For the text-containing cell, return its midpoint in [x, y] coordinate format. 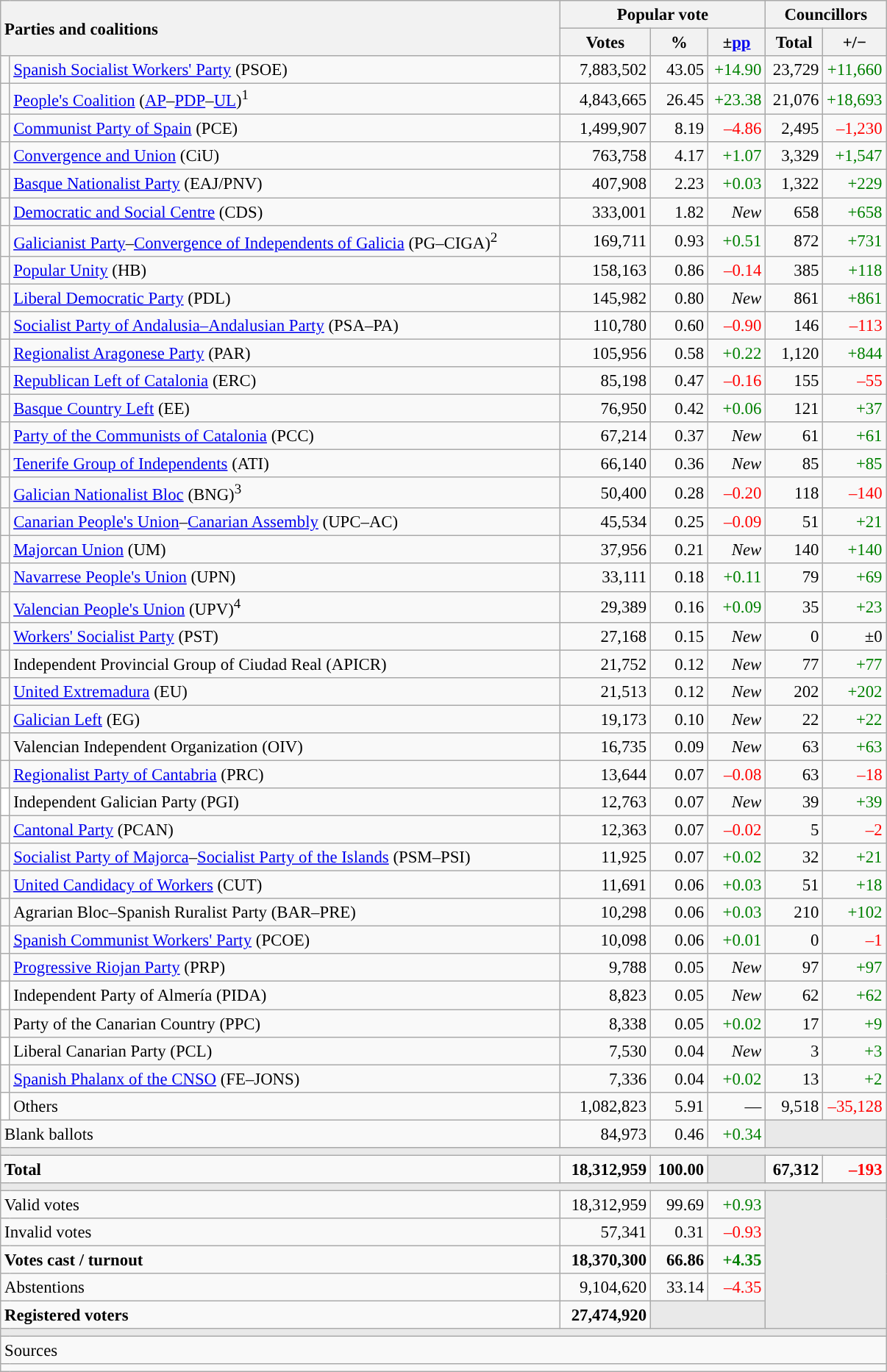
Progressive Riojan Party (PRP) [285, 968]
50,400 [605, 493]
1,120 [794, 353]
13 [794, 1079]
9,104,620 [605, 1287]
Popular vote [662, 15]
Abstentions [281, 1287]
–4.35 [737, 1287]
3 [794, 1051]
Sources [443, 1351]
Tenerife Group of Independents (ATI) [285, 464]
7,883,502 [605, 70]
155 [794, 381]
97 [794, 968]
Parties and coalitions [281, 28]
11,925 [605, 857]
33.14 [679, 1287]
United Candidacy of Workers (CUT) [285, 885]
43.05 [679, 70]
–35,128 [855, 1106]
+229 [855, 184]
Canarian People's Union–Canarian Assembly (UPC–AC) [285, 522]
Majorcan Union (UM) [285, 550]
7,530 [605, 1051]
Cantonal Party (PCAN) [285, 830]
Votes cast / turnout [281, 1260]
–0.93 [737, 1232]
21,752 [605, 664]
4.17 [679, 157]
0.36 [679, 464]
+23 [855, 607]
+4.35 [737, 1260]
0.47 [679, 381]
+0.93 [737, 1204]
18,370,300 [605, 1260]
Invalid votes [281, 1232]
146 [794, 326]
+69 [855, 578]
861 [794, 298]
210 [794, 912]
Independent Party of Almería (PIDA) [285, 996]
1.82 [679, 212]
–140 [855, 493]
+62 [855, 996]
Independent Galician Party (PGI) [285, 802]
33,111 [605, 578]
+9 [855, 1023]
–113 [855, 326]
+39 [855, 802]
35 [794, 607]
+0.34 [737, 1134]
9,788 [605, 968]
+0.09 [737, 607]
85 [794, 464]
+861 [855, 298]
Navarrese People's Union (UPN) [285, 578]
Valencian People's Union (UPV)4 [285, 607]
Socialist Party of Andalusia–Andalusian Party (PSA–PA) [285, 326]
Spanish Phalanx of the CNSO (FE–JONS) [285, 1079]
21,076 [794, 99]
67,312 [794, 1169]
Popular Unity (HB) [285, 270]
+18 [855, 885]
763,758 [605, 157]
+0.22 [737, 353]
Blank ballots [281, 1134]
+658 [855, 212]
United Extremadura (EU) [285, 692]
— [737, 1106]
0.28 [679, 493]
45,534 [605, 522]
Basque Nationalist Party (EAJ/PNV) [285, 184]
19,173 [605, 719]
27,168 [605, 636]
99.69 [679, 1204]
–0.90 [737, 326]
84,973 [605, 1134]
872 [794, 240]
12,763 [605, 802]
±pp [737, 43]
4,843,665 [605, 99]
333,001 [605, 212]
385 [794, 270]
Valencian Independent Organization (OIV) [285, 747]
–0.08 [737, 774]
13,644 [605, 774]
9,518 [794, 1106]
66.86 [679, 1260]
Others [285, 1106]
121 [794, 408]
0.37 [679, 436]
+102 [855, 912]
+140 [855, 550]
39 [794, 802]
0.31 [679, 1232]
Galician Left (EG) [285, 719]
+2 [855, 1079]
–18 [855, 774]
Galicianist Party–Convergence of Independents of Galicia (PG–CIGA)2 [285, 240]
5 [794, 830]
77 [794, 664]
0.60 [679, 326]
Votes [605, 43]
±0 [855, 636]
32 [794, 857]
+22 [855, 719]
8,338 [605, 1023]
+118 [855, 270]
Republican Left of Catalonia (ERC) [285, 381]
118 [794, 493]
+77 [855, 664]
+61 [855, 436]
158,163 [605, 270]
% [679, 43]
100.00 [679, 1169]
26.45 [679, 99]
Democratic and Social Centre (CDS) [285, 212]
0.15 [679, 636]
+23.38 [737, 99]
110,780 [605, 326]
–0.09 [737, 522]
145,982 [605, 298]
Spanish Communist Workers' Party (PCOE) [285, 940]
8,823 [605, 996]
5.91 [679, 1106]
+844 [855, 353]
Workers' Socialist Party (PST) [285, 636]
23,729 [794, 70]
2.23 [679, 184]
–2 [855, 830]
–1,230 [855, 129]
0.93 [679, 240]
0.86 [679, 270]
10,298 [605, 912]
People's Coalition (AP–PDP–UL)1 [285, 99]
Socialist Party of Majorca–Socialist Party of the Islands (PSM–PSI) [285, 857]
8.19 [679, 129]
37,956 [605, 550]
Party of the Canarian Country (PPC) [285, 1023]
+202 [855, 692]
Liberal Canarian Party (PCL) [285, 1051]
Councillors [826, 15]
202 [794, 692]
Convergence and Union (CiU) [285, 157]
+3 [855, 1051]
+0.11 [737, 578]
Valid votes [281, 1204]
7,336 [605, 1079]
407,908 [605, 184]
169,711 [605, 240]
0.80 [679, 298]
Agrarian Bloc–Spanish Ruralist Party (BAR–PRE) [285, 912]
27,474,920 [605, 1315]
–55 [855, 381]
0.09 [679, 747]
10,098 [605, 940]
+37 [855, 408]
+85 [855, 464]
0.16 [679, 607]
57,341 [605, 1232]
Liberal Democratic Party (PDL) [285, 298]
–4.86 [737, 129]
61 [794, 436]
16,735 [605, 747]
+731 [855, 240]
140 [794, 550]
–0.20 [737, 493]
–0.16 [737, 381]
Basque Country Left (EE) [285, 408]
1,499,907 [605, 129]
67,214 [605, 436]
1,322 [794, 184]
12,363 [605, 830]
0.46 [679, 1134]
22 [794, 719]
105,956 [605, 353]
+18,693 [855, 99]
0.10 [679, 719]
66,140 [605, 464]
Regionalist Aragonese Party (PAR) [285, 353]
Independent Provincial Group of Ciudad Real (APICR) [285, 664]
29,389 [605, 607]
1,082,823 [605, 1106]
+0.06 [737, 408]
Communist Party of Spain (PCE) [285, 129]
–1 [855, 940]
+0.01 [737, 940]
0.58 [679, 353]
+11,660 [855, 70]
+1.07 [737, 157]
0.25 [679, 522]
17 [794, 1023]
+63 [855, 747]
+0.51 [737, 240]
62 [794, 996]
3,329 [794, 157]
Spanish Socialist Workers' Party (PSOE) [285, 70]
21,513 [605, 692]
85,198 [605, 381]
79 [794, 578]
–0.02 [737, 830]
+1,547 [855, 157]
Galician Nationalist Bloc (BNG)3 [285, 493]
+/− [855, 43]
+14.90 [737, 70]
Party of the Communists of Catalonia (PCC) [285, 436]
0.42 [679, 408]
–193 [855, 1169]
0.21 [679, 550]
2,495 [794, 129]
Regionalist Party of Cantabria (PRC) [285, 774]
–0.14 [737, 270]
+97 [855, 968]
11,691 [605, 885]
76,950 [605, 408]
Registered voters [281, 1315]
0.18 [679, 578]
658 [794, 212]
